Locate the cell with the specified text and output its [x, y] center coordinate. 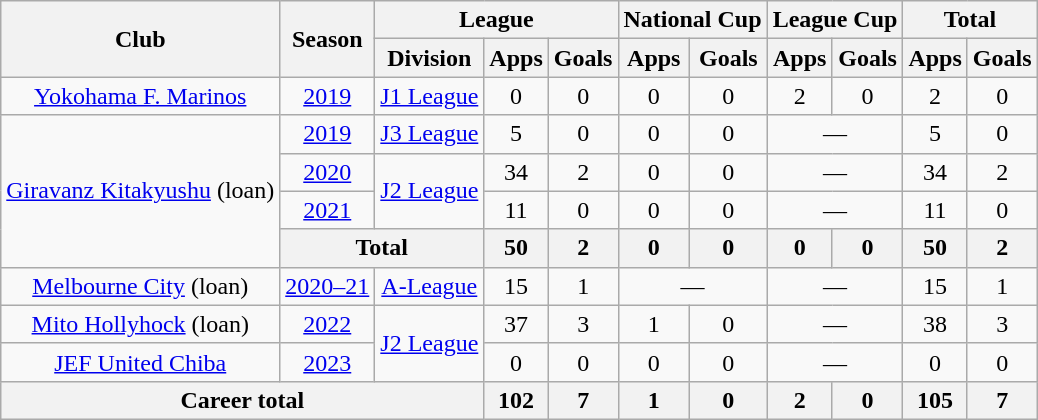
2020–21 [328, 286]
Division [430, 58]
League Cup [835, 20]
102 [516, 400]
J1 League [430, 96]
Season [328, 39]
38 [935, 324]
League [496, 20]
2023 [328, 362]
Giravanz Kitakyushu (loan) [140, 191]
Melbourne City (loan) [140, 286]
37 [516, 324]
Mito Hollyhock (loan) [140, 324]
2022 [328, 324]
2021 [328, 210]
J3 League [430, 134]
A-League [430, 286]
Yokohama F. Marinos [140, 96]
National Cup [692, 20]
JEF United Chiba [140, 362]
Career total [242, 400]
2020 [328, 172]
Club [140, 39]
105 [935, 400]
